Provide the (X, Y) coordinate of the cell's center where the given text is located.  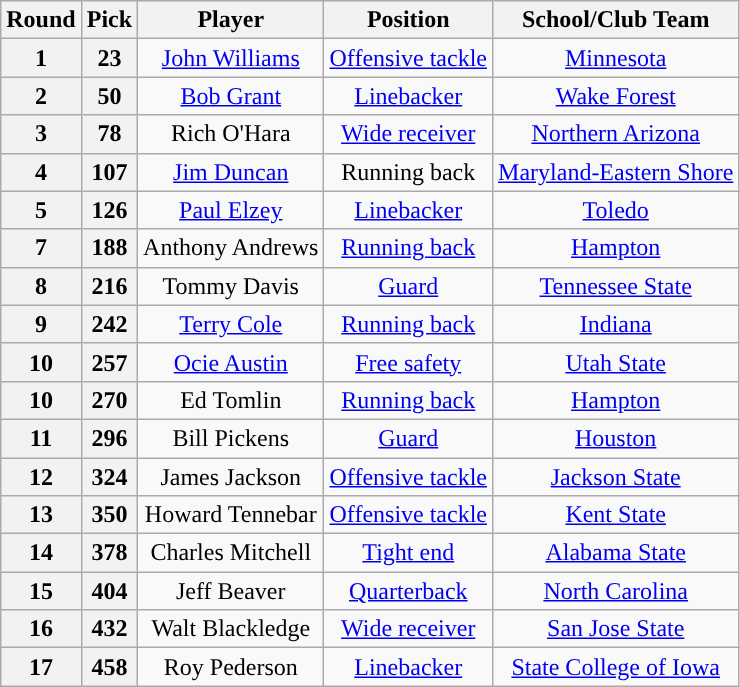
Utah State (616, 362)
John Williams (231, 58)
State College of Iowa (616, 667)
13 (41, 515)
16 (41, 629)
350 (109, 515)
Round (41, 20)
324 (109, 477)
7 (41, 248)
Maryland-Eastern Shore (616, 172)
242 (109, 324)
50 (109, 96)
Northern Arizona (616, 134)
Quarterback (408, 591)
23 (109, 58)
Paul Elzey (231, 210)
1 (41, 58)
9 (41, 324)
North Carolina (616, 591)
Houston (616, 438)
14 (41, 553)
107 (109, 172)
Wake Forest (616, 96)
216 (109, 286)
Kent State (616, 515)
Tennessee State (616, 286)
Jackson State (616, 477)
78 (109, 134)
188 (109, 248)
Bill Pickens (231, 438)
458 (109, 667)
Anthony Andrews (231, 248)
Bob Grant (231, 96)
296 (109, 438)
Ed Tomlin (231, 400)
270 (109, 400)
5 (41, 210)
126 (109, 210)
Pick (109, 20)
12 (41, 477)
Walt Blackledge (231, 629)
8 (41, 286)
Player (231, 20)
257 (109, 362)
2 (41, 96)
San Jose State (616, 629)
Roy Pederson (231, 667)
17 (41, 667)
Jeff Beaver (231, 591)
Jim Duncan (231, 172)
Howard Tennebar (231, 515)
Terry Cole (231, 324)
James Jackson (231, 477)
Position (408, 20)
Tight end (408, 553)
11 (41, 438)
Toledo (616, 210)
378 (109, 553)
432 (109, 629)
15 (41, 591)
Alabama State (616, 553)
Minnesota (616, 58)
Charles Mitchell (231, 553)
Ocie Austin (231, 362)
Tommy Davis (231, 286)
Free safety (408, 362)
School/Club Team (616, 20)
3 (41, 134)
404 (109, 591)
Indiana (616, 324)
4 (41, 172)
Rich O'Hara (231, 134)
